Identify which cell holds the provided text, then report its (x, y) central coordinate. 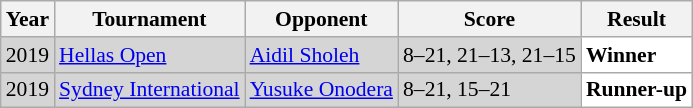
Score (490, 19)
8–21, 21–13, 21–15 (490, 55)
Result (636, 19)
Runner-up (636, 90)
Winner (636, 55)
Hellas Open (150, 55)
Aidil Sholeh (322, 55)
Tournament (150, 19)
Sydney International (150, 90)
Yusuke Onodera (322, 90)
Opponent (322, 19)
Year (28, 19)
8–21, 15–21 (490, 90)
